Return [X, Y] of the center of cell containing provided text 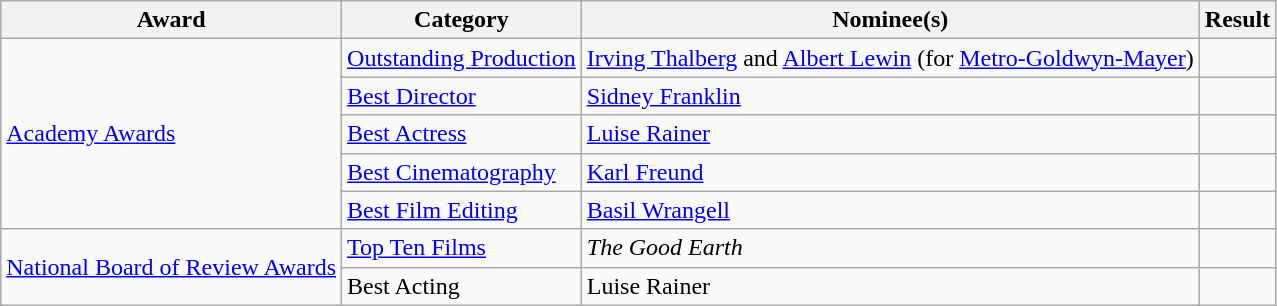
Award [172, 20]
Basil Wrangell [890, 210]
The Good Earth [890, 248]
Best Director [462, 96]
Outstanding Production [462, 58]
Karl Freund [890, 172]
Academy Awards [172, 134]
Best Actress [462, 134]
Irving Thalberg and Albert Lewin (for Metro-Goldwyn-Mayer) [890, 58]
Best Film Editing [462, 210]
Nominee(s) [890, 20]
Category [462, 20]
Best Cinematography [462, 172]
Top Ten Films [462, 248]
Result [1237, 20]
Sidney Franklin [890, 96]
Best Acting [462, 286]
National Board of Review Awards [172, 267]
